Search for the cell housing the specified text and yield its (x, y) center coordinate. 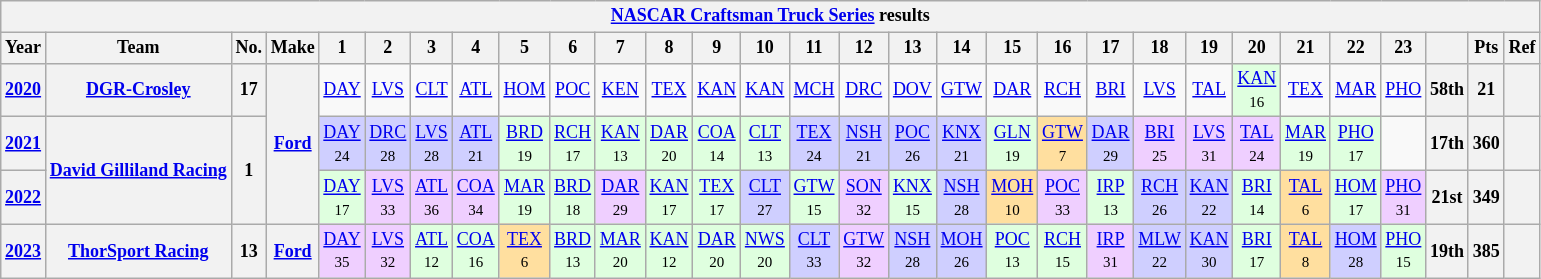
Year (24, 48)
58th (1448, 90)
KAN22 (1209, 197)
Ref (1522, 48)
RCH26 (1160, 197)
RCH (1063, 90)
KAN13 (620, 144)
TEX17 (717, 197)
RCH15 (1063, 251)
ThorSport Racing (138, 251)
BRD13 (573, 251)
360 (1486, 144)
DAY17 (342, 197)
CLT (432, 90)
No. (248, 48)
GTW15 (814, 197)
PHO31 (1404, 197)
TAL6 (1306, 197)
RCH17 (573, 144)
GLN19 (1012, 144)
DAY (342, 90)
2021 (24, 144)
20 (1257, 48)
PHO17 (1356, 144)
ATL (476, 90)
21st (1448, 197)
2022 (24, 197)
12 (864, 48)
SON32 (864, 197)
Make (292, 48)
DAY24 (342, 144)
BRI (1110, 90)
HOM28 (1356, 251)
LVS31 (1209, 144)
IRP13 (1110, 197)
David Gilliland Racing (138, 170)
KNX15 (913, 197)
10 (766, 48)
PHO15 (1404, 251)
22 (1356, 48)
BRD19 (524, 144)
NSH21 (864, 144)
DAY35 (342, 251)
LVS32 (388, 251)
MOH26 (962, 251)
385 (1486, 251)
POC (573, 90)
KEN (620, 90)
5 (524, 48)
2 (388, 48)
ATL21 (476, 144)
GTW32 (864, 251)
LVS33 (388, 197)
HOM17 (1356, 197)
HOM (524, 90)
GTW (962, 90)
4 (476, 48)
DGR-Crosley (138, 90)
349 (1486, 197)
CLT13 (766, 144)
TAL24 (1257, 144)
Team (138, 48)
8 (669, 48)
DRC28 (388, 144)
COA34 (476, 197)
9 (717, 48)
Pts (1486, 48)
23 (1404, 48)
KAN30 (1209, 251)
BRI14 (1257, 197)
CLT33 (814, 251)
NASCAR Craftsman Truck Series results (770, 16)
DAR (1012, 90)
3 (432, 48)
KNX21 (962, 144)
TAL (1209, 90)
14 (962, 48)
2023 (24, 251)
COA14 (717, 144)
DRC (864, 90)
BRI17 (1257, 251)
TEX6 (524, 251)
15 (1012, 48)
MCH (814, 90)
ATL12 (432, 251)
BRD18 (573, 197)
TAL8 (1306, 251)
KAN17 (669, 197)
MAR (1356, 90)
KAN12 (669, 251)
DOV (913, 90)
18 (1160, 48)
16 (1063, 48)
7 (620, 48)
IRP31 (1110, 251)
GTW7 (1063, 144)
PHO (1404, 90)
11 (814, 48)
CLT27 (766, 197)
17th (1448, 144)
BRI25 (1160, 144)
MAR20 (620, 251)
POC26 (913, 144)
MOH10 (1012, 197)
ATL36 (432, 197)
6 (573, 48)
MLW22 (1160, 251)
19 (1209, 48)
TEX24 (814, 144)
19th (1448, 251)
POC33 (1063, 197)
POC13 (1012, 251)
COA16 (476, 251)
NWS20 (766, 251)
KAN16 (1257, 90)
LVS28 (432, 144)
2020 (24, 90)
